Detect which cell encompasses the target text, then output its (X, Y) center coordinate. 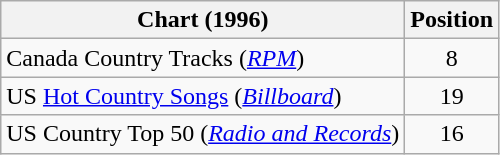
8 (452, 58)
19 (452, 96)
Position (452, 20)
US Country Top 50 (Radio and Records) (203, 134)
Canada Country Tracks (RPM) (203, 58)
16 (452, 134)
US Hot Country Songs (Billboard) (203, 96)
Chart (1996) (203, 20)
